Extract the [x, y] coordinate from the center of the cell holding the provided text.  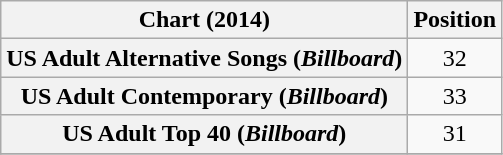
32 [455, 58]
Position [455, 20]
US Adult Alternative Songs (Billboard) [204, 58]
31 [455, 134]
Chart (2014) [204, 20]
US Adult Top 40 (Billboard) [204, 134]
33 [455, 96]
US Adult Contemporary (Billboard) [204, 96]
